Find where the given text appears and provide that cell's center as [X, Y] coordinate. 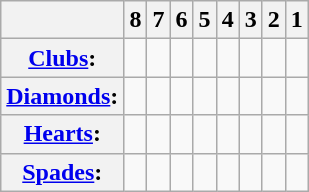
Diamonds: [62, 96]
1 [296, 20]
Clubs: [62, 58]
8 [136, 20]
7 [158, 20]
2 [274, 20]
5 [204, 20]
4 [228, 20]
3 [250, 20]
6 [182, 20]
Spades: [62, 172]
Hearts: [62, 134]
